Return [X, Y] of the center of cell containing provided text 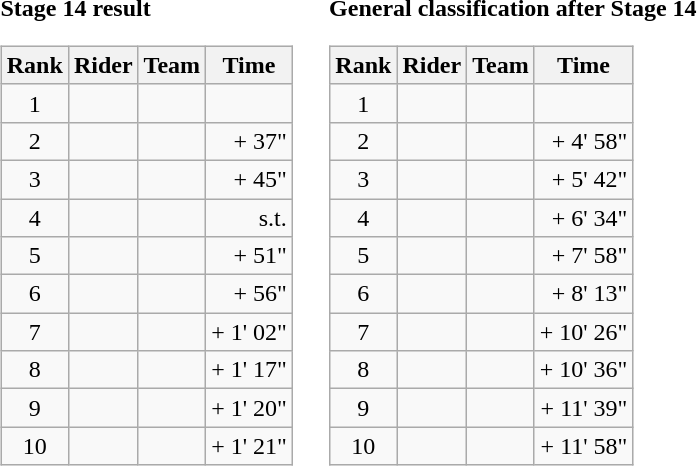
+ 1' 21" [250, 446]
+ 1' 02" [250, 332]
+ 56" [250, 294]
+ 37" [250, 141]
+ 4' 58" [584, 141]
+ 11' 39" [584, 408]
+ 1' 17" [250, 370]
+ 1' 20" [250, 408]
+ 7' 58" [584, 256]
+ 8' 13" [584, 294]
+ 45" [250, 179]
+ 10' 36" [584, 370]
+ 51" [250, 256]
+ 11' 58" [584, 446]
+ 10' 26" [584, 332]
s.t. [250, 217]
+ 5' 42" [584, 179]
+ 6' 34" [584, 217]
